Determine the [X, Y] coordinate at the center of the cell enclosing the given text.  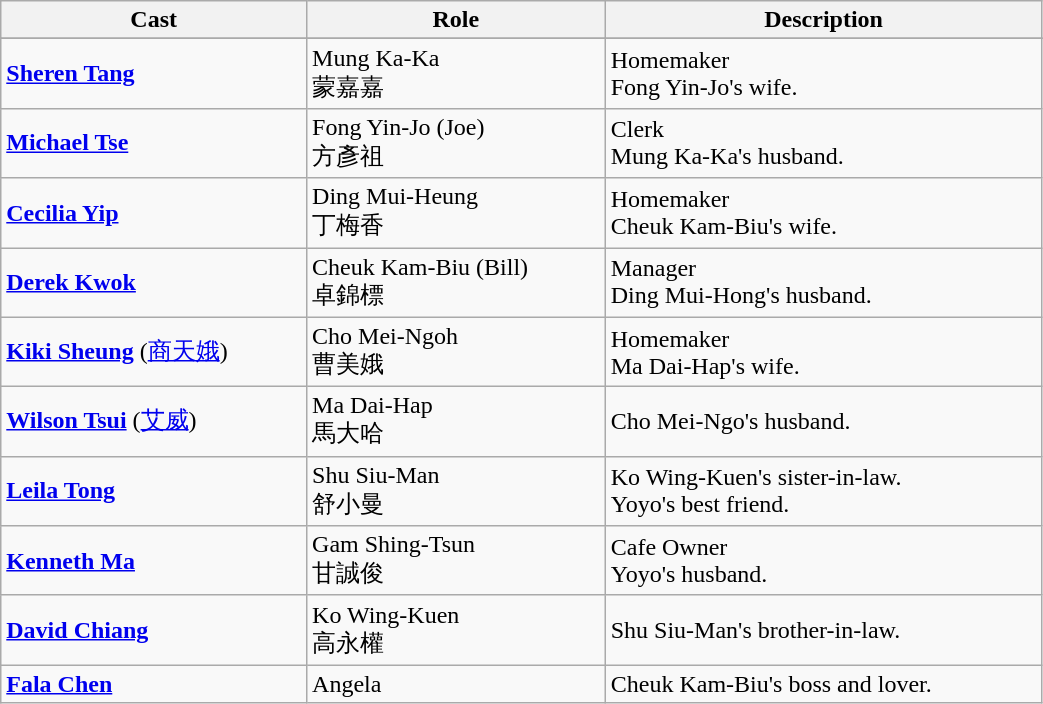
David Chiang [154, 630]
Cho Mei-Ngoh 曹美娥 [456, 352]
Fong Yin-Jo (Joe) 方彥祖 [456, 143]
Shu Siu-Man's brother-in-law. [824, 630]
Mung Ka-Ka 蒙嘉嘉 [456, 74]
Kenneth Ma [154, 561]
Leila Tong [154, 491]
Derek Kwok [154, 283]
Ding Mui-Heung 丁梅香 [456, 213]
Cho Mei-Ngo's husband. [824, 422]
Homemaker Ma Dai-Hap's wife. [824, 352]
Fala Chen [154, 684]
Cheuk Kam-Biu (Bill) 卓錦標 [456, 283]
Cecilia Yip [154, 213]
Clerk Mung Ka-Ka's husband. [824, 143]
Homemaker Fong Yin-Jo's wife. [824, 74]
Shu Siu-Man 舒小曼 [456, 491]
Ma Dai-Hap 馬大哈 [456, 422]
Sheren Tang [154, 74]
Description [824, 20]
Ko Wing-Kuen 高永權 [456, 630]
Michael Tse [154, 143]
Cafe Owner Yoyo's husband. [824, 561]
Homemaker Cheuk Kam-Biu's wife. [824, 213]
Cheuk Kam-Biu's boss and lover. [824, 684]
Role [456, 20]
Manager Ding Mui-Hong's husband. [824, 283]
Angela [456, 684]
Wilson Tsui (艾威) [154, 422]
Ko Wing-Kuen's sister-in-law. Yoyo's best friend. [824, 491]
Gam Shing-Tsun 甘誠俊 [456, 561]
Kiki Sheung (商天娥) [154, 352]
Cast [154, 20]
